Identify which cell holds the provided text, then report its (X, Y) central coordinate. 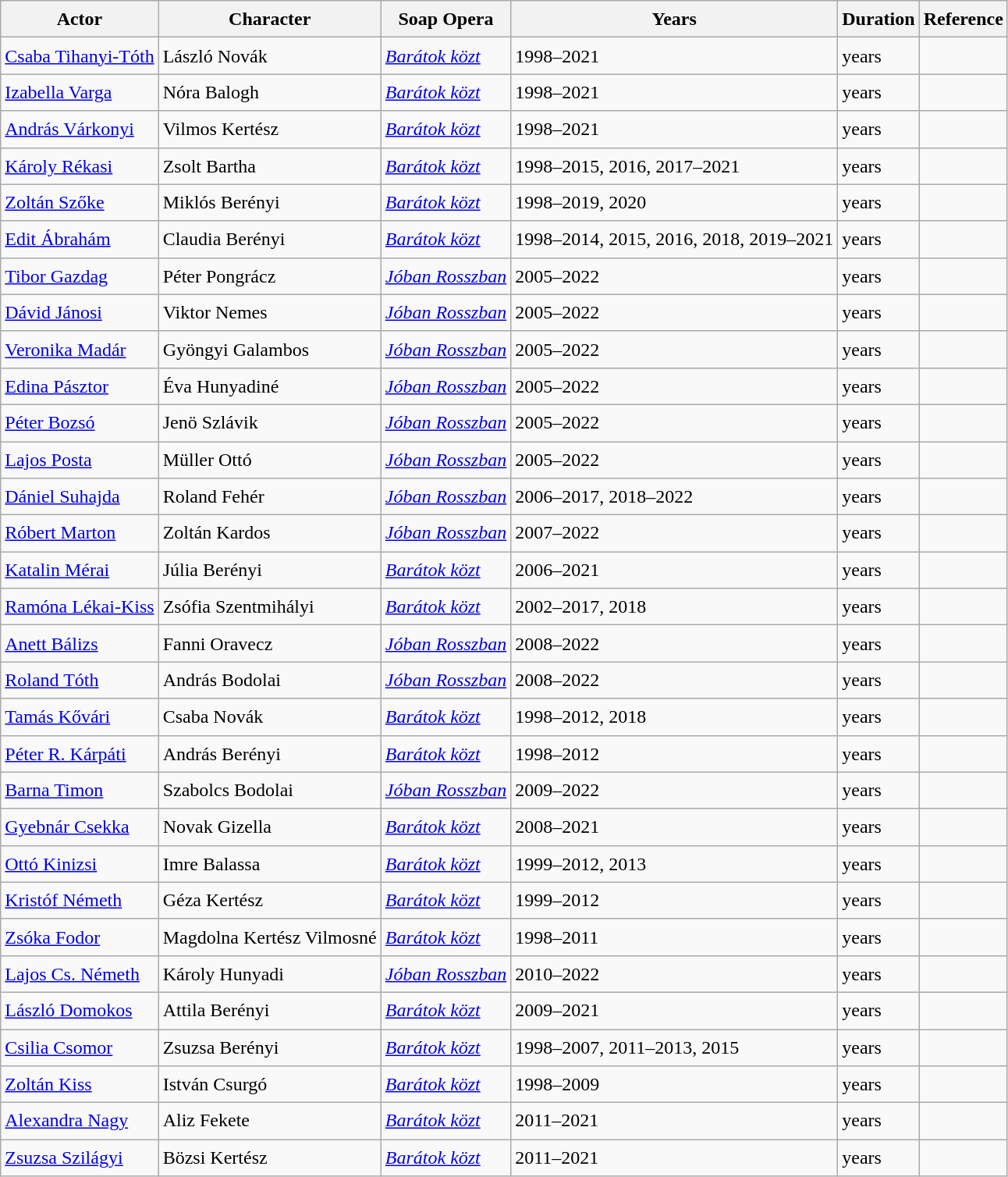
Anett Bálizs (80, 643)
2008–2021 (674, 827)
Zsolt Bartha (270, 165)
Dávid Jánosi (80, 312)
Vilmos Kertész (270, 130)
1998–2009 (674, 1085)
Lajos Posta (80, 460)
2002–2017, 2018 (674, 607)
István Csurgó (270, 1085)
Éva Hunyadiné (270, 386)
Ramóna Lékai-Kiss (80, 607)
2009–2022 (674, 790)
Roland Fehér (270, 496)
Novak Gizella (270, 827)
Roland Tóth (80, 681)
Ottó Kinizsi (80, 863)
Szabolcs Bodolai (270, 790)
László Novák (270, 56)
Károly Hunyadi (270, 974)
Csaba Novák (270, 717)
2006–2017, 2018–2022 (674, 496)
Gyebnár Csekka (80, 827)
Nóra Balogh (270, 92)
1998–2012, 2018 (674, 717)
Zoltán Kardos (270, 534)
László Domokos (80, 1010)
Miklós Berényi (270, 203)
Péter Pongrácz (270, 276)
Viktor Nemes (270, 312)
Csaba Tihanyi-Tóth (80, 56)
1998–2019, 2020 (674, 203)
Géza Kertész (270, 901)
Soap Opera (445, 19)
Péter R. Kárpáti (80, 754)
Dániel Suhajda (80, 496)
Zsuzsa Berényi (270, 1047)
Csilia Csomor (80, 1047)
Lajos Cs. Németh (80, 974)
Alexandra Nagy (80, 1121)
Years (674, 19)
András Berényi (270, 754)
1998–2014, 2015, 2016, 2018, 2019–2021 (674, 239)
Character (270, 19)
Edit Ábrahám (80, 239)
1999–2012, 2013 (674, 863)
Zoltán Szőke (80, 203)
Zoltán Kiss (80, 1085)
Attila Berényi (270, 1010)
Zsófia Szentmihályi (270, 607)
Júlia Berényi (270, 570)
Gyöngyi Galambos (270, 350)
Edina Pásztor (80, 386)
Veronika Madár (80, 350)
1999–2012 (674, 901)
Magdolna Kertész Vilmosné (270, 937)
Barna Timon (80, 790)
Tamás Kővári (80, 717)
Róbert Marton (80, 534)
1998–2007, 2011–2013, 2015 (674, 1047)
Károly Rékasi (80, 165)
2010–2022 (674, 974)
Zsóka Fodor (80, 937)
Claudia Berényi (270, 239)
2007–2022 (674, 534)
1998–2015, 2016, 2017–2021 (674, 165)
András Várkonyi (80, 130)
Müller Ottó (270, 460)
Reference (963, 19)
Actor (80, 19)
Péter Bozsó (80, 423)
Jenö Szlávik (270, 423)
Fanni Oravecz (270, 643)
Duration (878, 19)
2006–2021 (674, 570)
Zsuzsa Szilágyi (80, 1158)
Izabella Varga (80, 92)
Bözsi Kertész (270, 1158)
András Bodolai (270, 681)
Kristóf Németh (80, 901)
2009–2021 (674, 1010)
Imre Balassa (270, 863)
1998–2012 (674, 754)
Tibor Gazdag (80, 276)
Aliz Fekete (270, 1121)
Katalin Mérai (80, 570)
1998–2011 (674, 937)
